Output the (X, Y) coordinate of the center of the cell containing the given text.  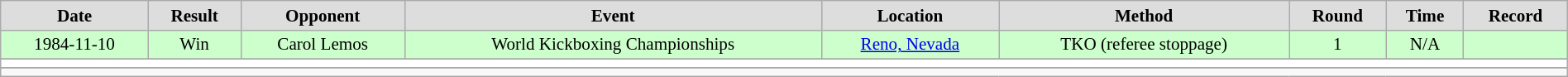
Time (1425, 15)
Win (194, 45)
Record (1515, 15)
Location (910, 15)
1 (1338, 45)
World Kickboxing Championships (613, 45)
Result (194, 15)
Round (1338, 15)
Carol Lemos (323, 45)
TKO (referee stoppage) (1145, 45)
1984-11-10 (74, 45)
Method (1145, 15)
Opponent (323, 15)
Date (74, 15)
Event (613, 15)
N/A (1425, 45)
Reno, Nevada (910, 45)
